Find where the given text appears and provide that cell's center as (X, Y) coordinate. 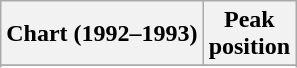
Peakposition (249, 34)
Chart (1992–1993) (102, 34)
